Provide the (x, y) coordinate of the cell's center where the given text is located.  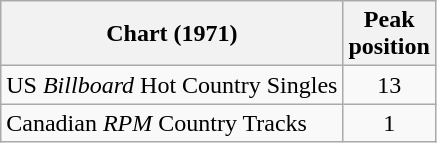
1 (389, 123)
US Billboard Hot Country Singles (172, 85)
13 (389, 85)
Chart (1971) (172, 34)
Peakposition (389, 34)
Canadian RPM Country Tracks (172, 123)
